Provide the [x, y] coordinate of the cell's center where the given text is located.  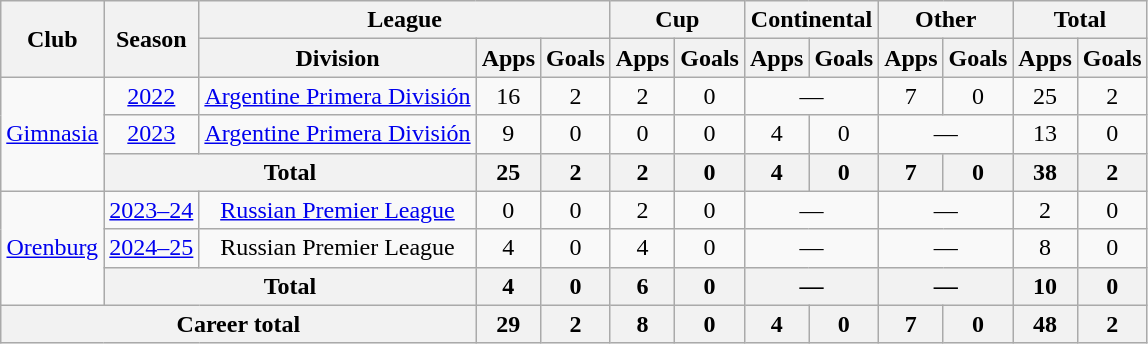
Continental [811, 20]
Career total [238, 324]
6 [642, 286]
13 [1045, 134]
2022 [152, 96]
Club [52, 39]
Gimnasia [52, 134]
2023 [152, 134]
Cup [677, 20]
16 [508, 96]
29 [508, 324]
League [404, 20]
Orenburg [52, 248]
Season [152, 39]
Other [946, 20]
38 [1045, 172]
48 [1045, 324]
Division [338, 58]
2023–24 [152, 210]
2024–25 [152, 248]
9 [508, 134]
10 [1045, 286]
